Return (x, y) of the center of cell containing provided text 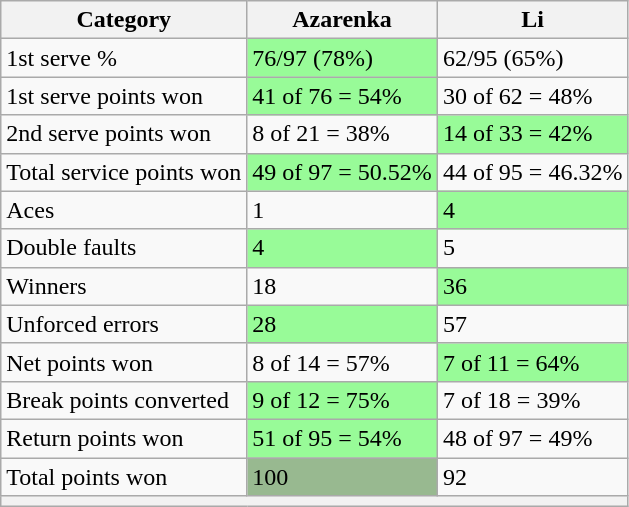
5 (532, 248)
7 of 11 = 64% (532, 362)
Total points won (124, 477)
Aces (124, 210)
62/95 (65%) (532, 58)
8 of 14 = 57% (342, 362)
18 (342, 286)
Unforced errors (124, 324)
Return points won (124, 438)
49 of 97 = 50.52% (342, 172)
Category (124, 20)
51 of 95 = 54% (342, 438)
Net points won (124, 362)
Li (532, 20)
9 of 12 = 75% (342, 400)
100 (342, 477)
48 of 97 = 49% (532, 438)
30 of 62 = 48% (532, 96)
14 of 33 = 42% (532, 134)
Double faults (124, 248)
Winners (124, 286)
Total service points won (124, 172)
1st serve points won (124, 96)
Azarenka (342, 20)
8 of 21 = 38% (342, 134)
28 (342, 324)
41 of 76 = 54% (342, 96)
57 (532, 324)
7 of 18 = 39% (532, 400)
36 (532, 286)
44 of 95 = 46.32% (532, 172)
2nd serve points won (124, 134)
1 (342, 210)
1st serve % (124, 58)
76/97 (78%) (342, 58)
92 (532, 477)
Break points converted (124, 400)
